Search for the cell housing the specified text and yield its (X, Y) center coordinate. 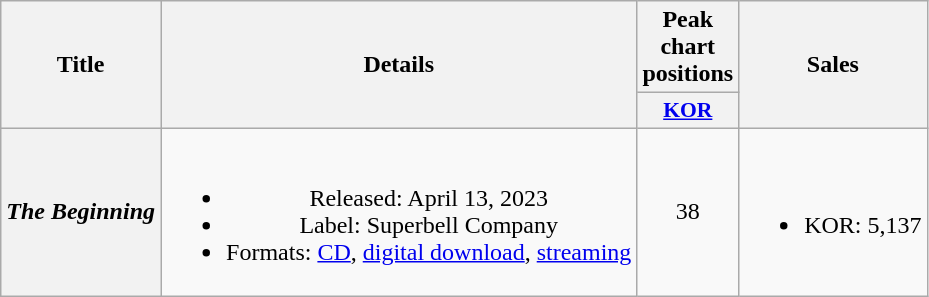
Peak chartpositions (688, 47)
Sales (833, 65)
KOR: 5,137 (833, 212)
Released: April 13, 2023Label: Superbell CompanyFormats: CD, digital download, streaming (399, 212)
Details (399, 65)
The Beginning (81, 212)
KOR (688, 111)
38 (688, 212)
Title (81, 65)
